Scan for the cell matching the given text and deliver its (x, y) coordinate at center. 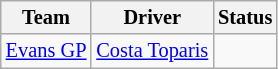
Team (46, 17)
Status (245, 17)
Costa Toparis (152, 51)
Evans GP (46, 51)
Driver (152, 17)
